Return the (X, Y) coordinate for the center point of the cell that contains the specified text.  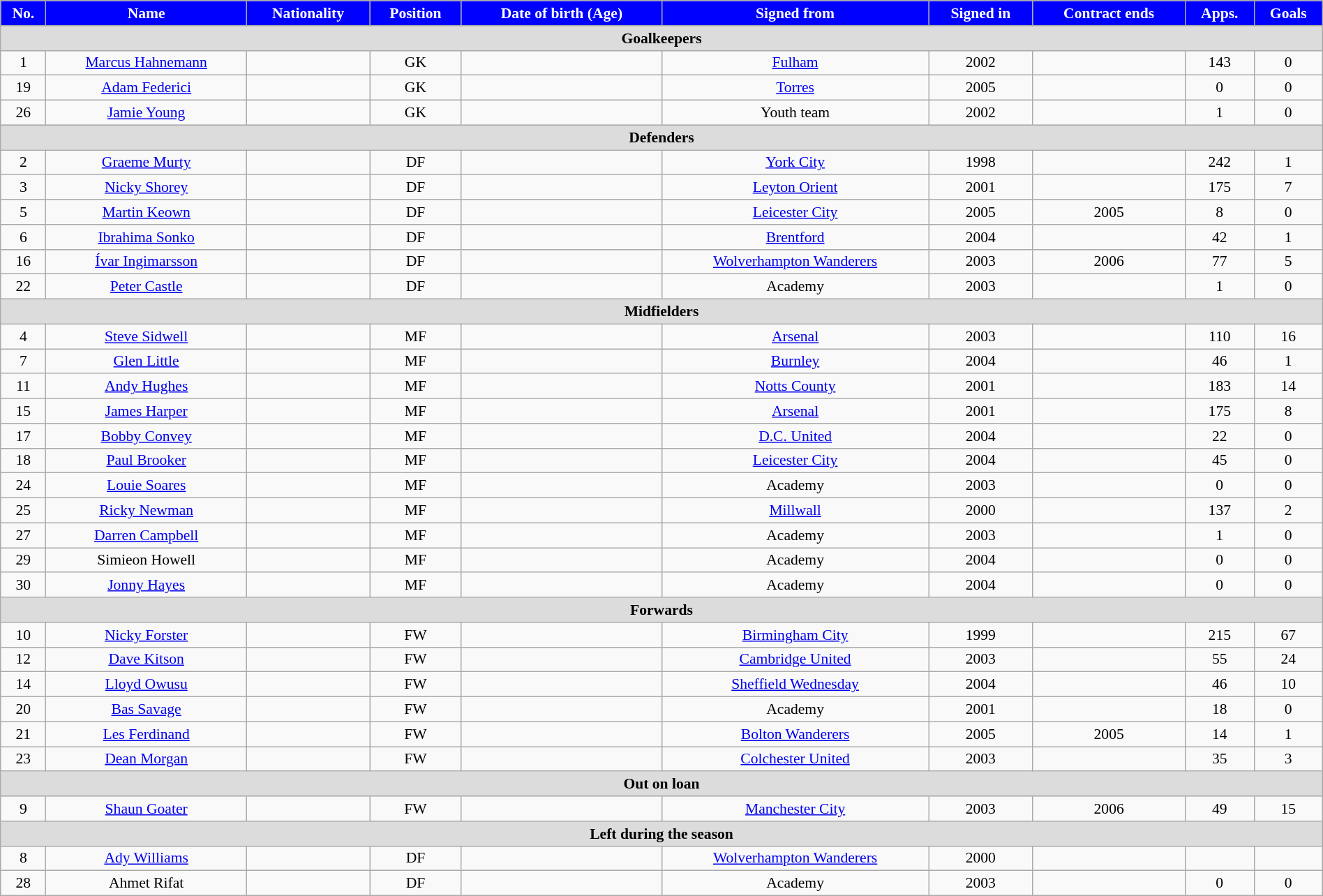
21 (24, 734)
17 (24, 436)
Fulham (795, 63)
Name (147, 13)
26 (24, 113)
Torres (795, 88)
Graeme Murty (147, 163)
Ívar Ingimarsson (147, 262)
Dave Kitson (147, 659)
1999 (981, 635)
Left during the season (661, 834)
Sheffield Wednesday (795, 685)
Steve Sidwell (147, 336)
Louie Soares (147, 486)
143 (1220, 63)
Darren Campbell (147, 535)
D.C. United (795, 436)
137 (1220, 511)
Paul Brooker (147, 461)
Millwall (795, 511)
9 (24, 809)
42 (1220, 237)
Birmingham City (795, 635)
183 (1220, 387)
Les Ferdinand (147, 734)
James Harper (147, 411)
Signed in (981, 13)
Goals (1288, 13)
23 (24, 759)
Ahmet Rifat (147, 883)
Ady Williams (147, 858)
Shaun Goater (147, 809)
Midfielders (661, 312)
Adam Federici (147, 88)
Dean Morgan (147, 759)
6 (24, 237)
Notts County (795, 387)
Youth team (795, 113)
12 (24, 659)
11 (24, 387)
Jamie Young (147, 113)
19 (24, 88)
Cambridge United (795, 659)
Goalkeepers (661, 38)
28 (24, 883)
4 (24, 336)
215 (1220, 635)
55 (1220, 659)
242 (1220, 163)
Signed from (795, 13)
Burnley (795, 361)
Contract ends (1109, 13)
1998 (981, 163)
Nicky Forster (147, 635)
Ricky Newman (147, 511)
Nicky Shorey (147, 188)
Manchester City (795, 809)
No. (24, 13)
Lloyd Owusu (147, 685)
45 (1220, 461)
Forwards (661, 610)
York City (795, 163)
25 (24, 511)
Peter Castle (147, 287)
Marcus Hahnemann (147, 63)
27 (24, 535)
Bolton Wanderers (795, 734)
Simieon Howell (147, 560)
29 (24, 560)
110 (1220, 336)
Glen Little (147, 361)
20 (24, 710)
Andy Hughes (147, 387)
Position (416, 13)
Out on loan (661, 784)
49 (1220, 809)
Martin Keown (147, 212)
Leyton Orient (795, 188)
30 (24, 585)
Jonny Hayes (147, 585)
77 (1220, 262)
Brentford (795, 237)
Nationality (308, 13)
Ibrahima Sonko (147, 237)
67 (1288, 635)
Colchester United (795, 759)
Date of birth (Age) (561, 13)
35 (1220, 759)
Apps. (1220, 13)
Bas Savage (147, 710)
Defenders (661, 137)
Bobby Convey (147, 436)
